Locate the cell with the specified text and output its (X, Y) center coordinate. 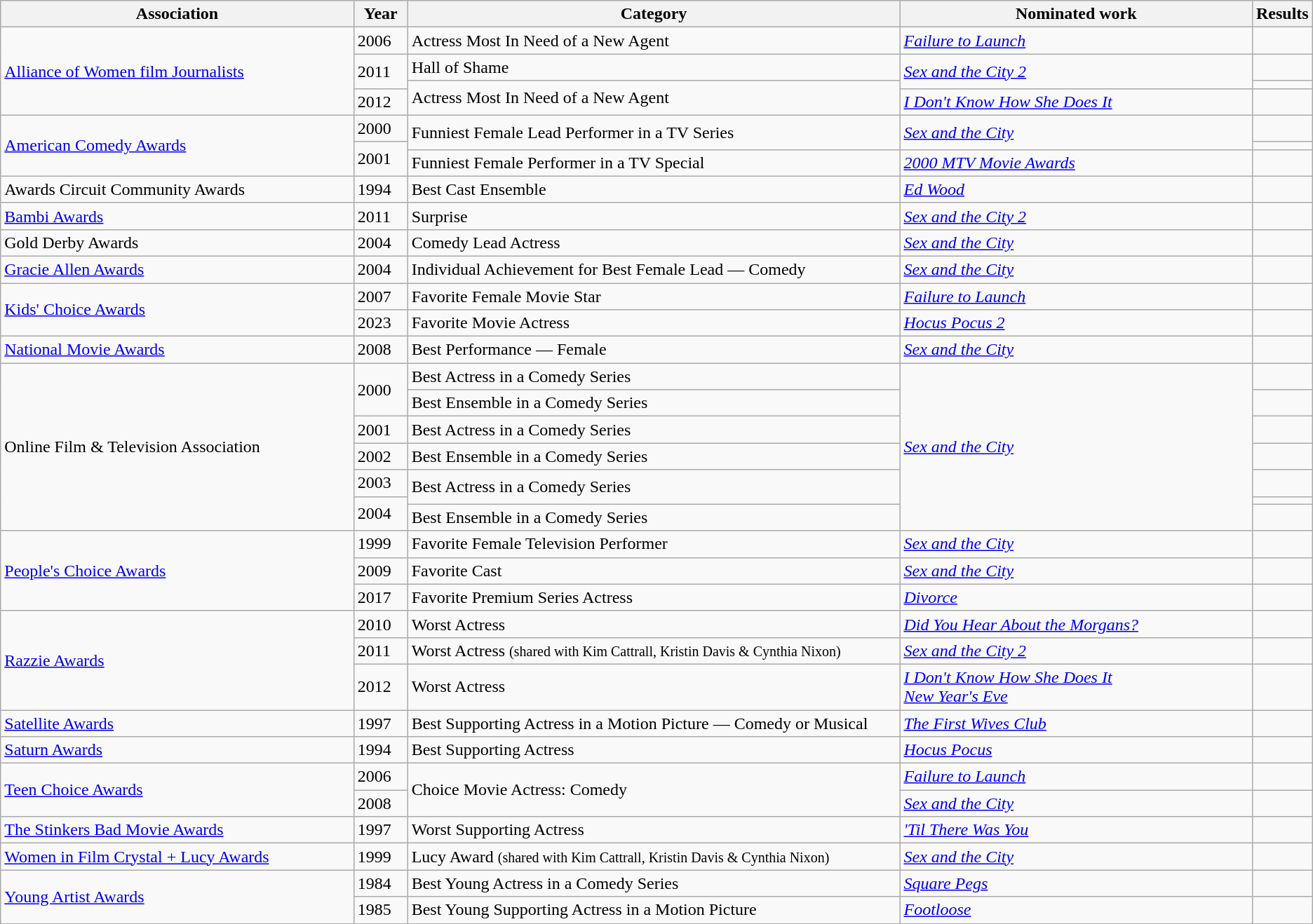
Association (177, 14)
Ed Wood (1076, 189)
Lucy Award (shared with Kim Cattrall, Kristin Davis & Cynthia Nixon) (654, 857)
Favorite Female Television Performer (654, 544)
'Til There Was You (1076, 830)
Satellite Awards (177, 723)
Category (654, 14)
Favorite Premium Series Actress (654, 597)
2002 (380, 456)
Hocus Pocus 2 (1076, 323)
Divorce (1076, 597)
Best Cast Ensemble (654, 189)
Funniest Female Performer in a TV Special (654, 163)
Saturn Awards (177, 750)
Hall of Shame (654, 67)
2009 (380, 571)
Surprise (654, 216)
Kids' Choice Awards (177, 310)
Favorite Movie Actress (654, 323)
2017 (380, 597)
Alliance of Women film Journalists (177, 72)
Individual Achievement for Best Female Lead — Comedy (654, 269)
Results (1282, 14)
Razzie Awards (177, 660)
Bambi Awards (177, 216)
American Comedy Awards (177, 146)
Women in Film Crystal + Lucy Awards (177, 857)
2007 (380, 297)
Best Supporting Actress in a Motion Picture — Comedy or Musical (654, 723)
People's Choice Awards (177, 571)
I Don't Know How She Does It (1076, 102)
Best Performance — Female (654, 350)
Worst Supporting Actress (654, 830)
Favorite Cast (654, 571)
Best Young Supporting Actress in a Motion Picture (654, 910)
Worst Actress (shared with Kim Cattrall, Kristin Davis & Cynthia Nixon) (654, 651)
Young Artist Awards (177, 897)
Square Pegs (1076, 883)
The First Wives Club (1076, 723)
2000 MTV Movie Awards (1076, 163)
Footloose (1076, 910)
Online Film & Television Association (177, 447)
Year (380, 14)
Favorite Female Movie Star (654, 297)
National Movie Awards (177, 350)
2023 (380, 323)
Nominated work (1076, 14)
2003 (380, 483)
Awards Circuit Community Awards (177, 189)
Choice Movie Actress: Comedy (654, 790)
1984 (380, 883)
Gracie Allen Awards (177, 269)
Best Young Actress in a Comedy Series (654, 883)
Did You Hear About the Morgans? (1076, 624)
Gold Derby Awards (177, 243)
Best Supporting Actress (654, 750)
The Stinkers Bad Movie Awards (177, 830)
2010 (380, 624)
I Don't Know How She Does It New Year's Eve (1076, 687)
Teen Choice Awards (177, 790)
Hocus Pocus (1076, 750)
Funniest Female Lead Performer in a TV Series (654, 132)
1985 (380, 910)
Comedy Lead Actress (654, 243)
